For the text-containing cell, return its midpoint in [x, y] coordinate format. 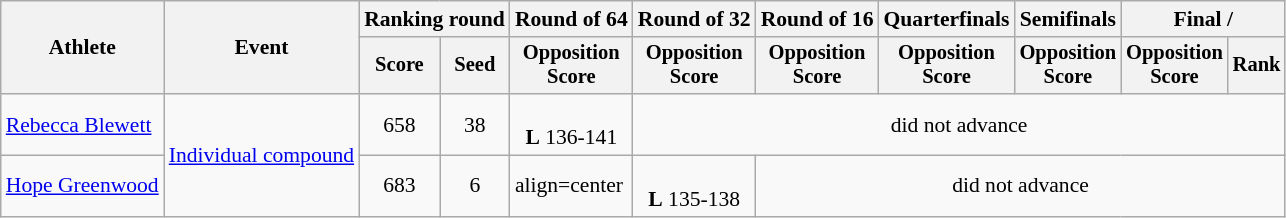
Seed [475, 66]
Round of 32 [694, 19]
658 [400, 124]
Rebecca Blewett [82, 124]
6 [475, 186]
683 [400, 186]
align=center [572, 186]
Event [262, 48]
Score [400, 66]
38 [475, 124]
Rank [1257, 66]
Final / [1203, 19]
Round of 16 [818, 19]
L 136-141 [572, 124]
Round of 64 [572, 19]
Athlete [82, 48]
Individual compound [262, 155]
Ranking round [434, 19]
Hope Greenwood [82, 186]
Semifinals [1068, 19]
L 135-138 [694, 186]
Quarterfinals [947, 19]
